Search for the cell housing the specified text and yield its [X, Y] center coordinate. 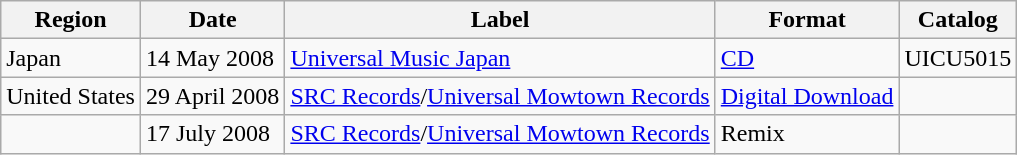
UICU5015 [958, 58]
14 May 2008 [212, 58]
17 July 2008 [212, 134]
Format [807, 20]
Universal Music Japan [500, 58]
United States [71, 96]
CD [807, 58]
Label [500, 20]
Japan [71, 58]
Digital Download [807, 96]
Region [71, 20]
Catalog [958, 20]
29 April 2008 [212, 96]
Remix [807, 134]
Date [212, 20]
